Identify which cell holds the provided text, then report its (X, Y) central coordinate. 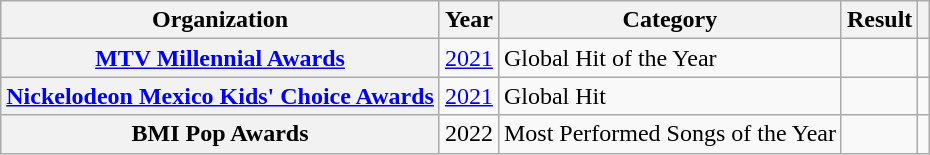
Category (670, 20)
MTV Millennial Awards (220, 58)
Organization (220, 20)
2022 (468, 134)
BMI Pop Awards (220, 134)
Global Hit (670, 96)
Global Hit of the Year (670, 58)
Result (879, 20)
Most Performed Songs of the Year (670, 134)
Year (468, 20)
Nickelodeon Mexico Kids' Choice Awards (220, 96)
